Detect which cell encompasses the target text, then output its (X, Y) center coordinate. 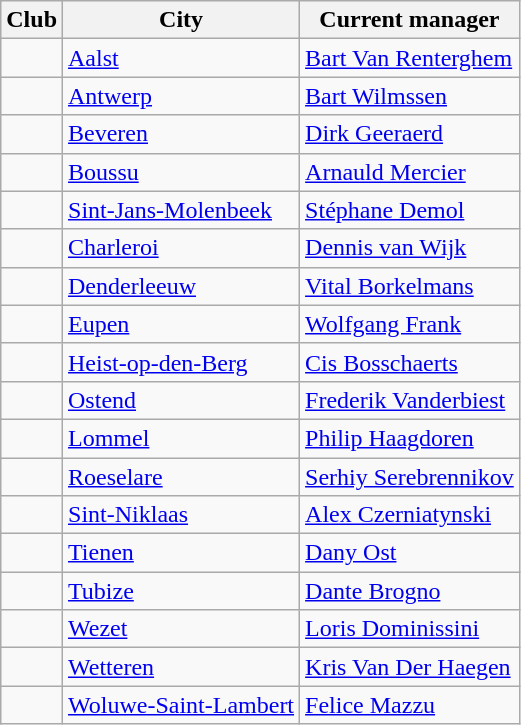
Heist-op-den-Berg (182, 362)
Lommel (182, 438)
Dany Ost (410, 553)
Antwerp (182, 96)
Roeselare (182, 477)
Felice Mazzu (410, 705)
Woluwe-Saint-Lambert (182, 705)
Philip Haagdoren (410, 438)
Tienen (182, 553)
Vital Borkelmans (410, 286)
Dirk Geeraerd (410, 134)
Beveren (182, 134)
Eupen (182, 324)
Sint-Jans-Molenbeek (182, 210)
Kris Van Der Haegen (410, 667)
Stéphane Demol (410, 210)
Frederik Vanderbiest (410, 400)
City (182, 20)
Wetteren (182, 667)
Aalst (182, 58)
Bart Wilmssen (410, 96)
Charleroi (182, 248)
Loris Dominissini (410, 629)
Arnauld Mercier (410, 172)
Wolfgang Frank (410, 324)
Dennis van Wijk (410, 248)
Tubize (182, 591)
Serhiy Serebrennikov (410, 477)
Denderleeuw (182, 286)
Sint-Niklaas (182, 515)
Cis Bosschaerts (410, 362)
Club (32, 20)
Alex Czerniatynski (410, 515)
Bart Van Renterghem (410, 58)
Dante Brogno (410, 591)
Wezet (182, 629)
Boussu (182, 172)
Current manager (410, 20)
Ostend (182, 400)
